Output the [x, y] coordinate of the center of the cell containing the given text.  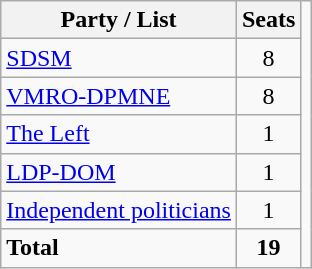
Total [119, 248]
Seats [268, 20]
SDSM [119, 58]
19 [268, 248]
Independent politicians [119, 210]
The Left [119, 134]
VMRO-DPMNE [119, 96]
LDP-DOM [119, 172]
Party / List [119, 20]
